For the text-containing cell, return its midpoint in [x, y] coordinate format. 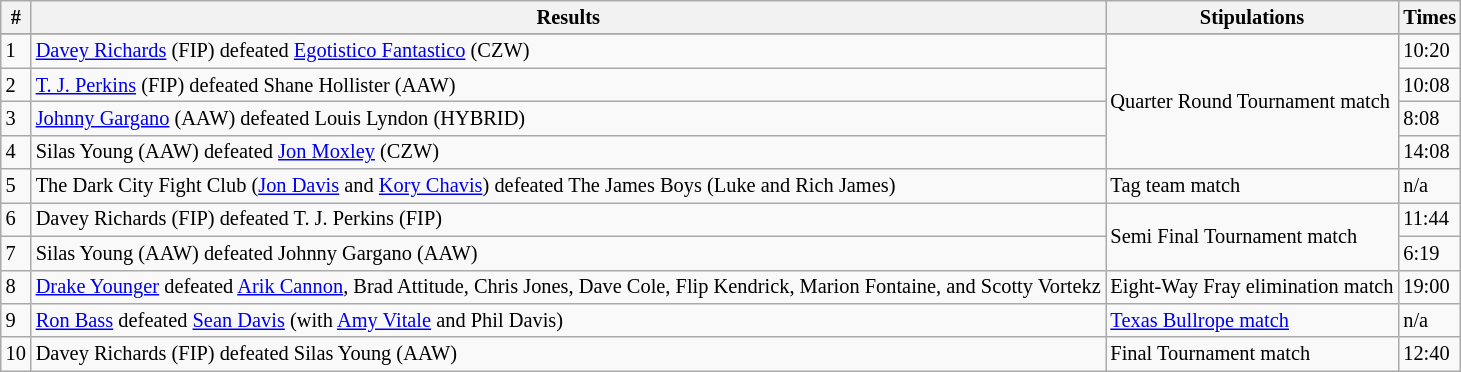
Final Tournament match [1252, 354]
14:08 [1430, 152]
5 [16, 186]
Texas Bullrope match [1252, 320]
Silas Young (AAW) defeated Johnny Gargano (AAW) [568, 253]
T. J. Perkins (FIP) defeated Shane Hollister (AAW) [568, 85]
8:08 [1430, 118]
1 [16, 51]
4 [16, 152]
Results [568, 17]
# [16, 17]
10:20 [1430, 51]
Johnny Gargano (AAW) defeated Louis Lyndon (HYBRID) [568, 118]
10 [16, 354]
19:00 [1430, 287]
Silas Young (AAW) defeated Jon Moxley (CZW) [568, 152]
The Dark City Fight Club (Jon Davis and Kory Chavis) defeated The James Boys (Luke and Rich James) [568, 186]
Davey Richards (FIP) defeated Egotistico Fantastico (CZW) [568, 51]
Drake Younger defeated Arik Cannon, Brad Attitude, Chris Jones, Dave Cole, Flip Kendrick, Marion Fontaine, and Scotty Vortekz [568, 287]
Semi Final Tournament match [1252, 236]
7 [16, 253]
12:40 [1430, 354]
6 [16, 219]
Eight-Way Fray elimination match [1252, 287]
3 [16, 118]
Quarter Round Tournament match [1252, 102]
11:44 [1430, 219]
10:08 [1430, 85]
Tag team match [1252, 186]
2 [16, 85]
Davey Richards (FIP) defeated Silas Young (AAW) [568, 354]
Davey Richards (FIP) defeated T. J. Perkins (FIP) [568, 219]
6:19 [1430, 253]
8 [16, 287]
Times [1430, 17]
9 [16, 320]
Stipulations [1252, 17]
Ron Bass defeated Sean Davis (with Amy Vitale and Phil Davis) [568, 320]
